Capture the cell that displays the provided text and extract its [X, Y] central coordinate. 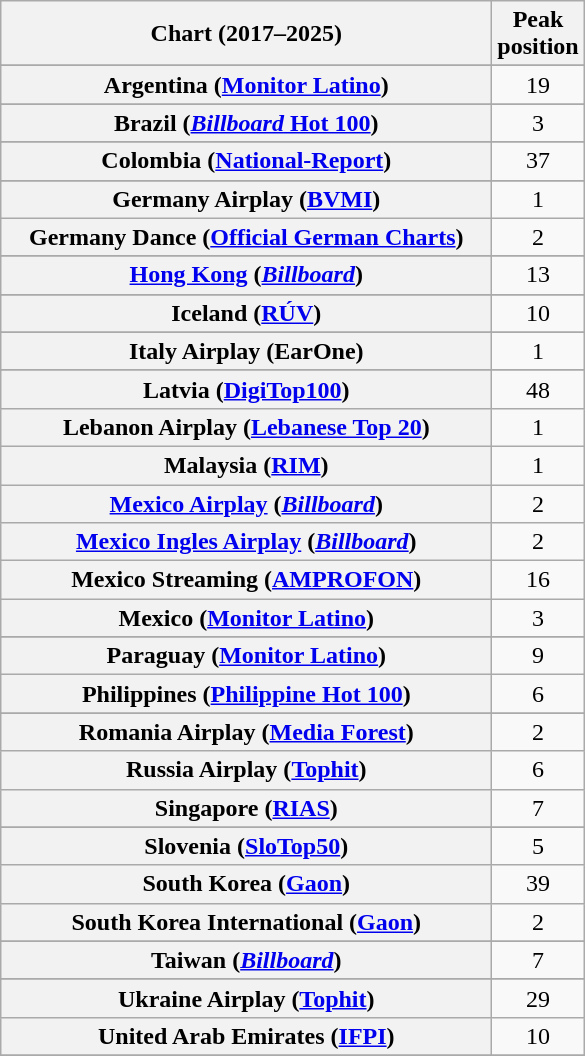
Malaysia (RIM) [246, 465]
Lebanon Airplay (Lebanese Top 20) [246, 427]
48 [538, 389]
37 [538, 161]
Romania Airplay (Media Forest) [246, 732]
Russia Airplay (Tophit) [246, 770]
Mexico Streaming (AMPROFON) [246, 580]
29 [538, 998]
Italy Airplay (EarOne) [246, 351]
Paraguay (Monitor Latino) [246, 656]
Brazil (Billboard Hot 100) [246, 123]
39 [538, 884]
Chart (2017–2025) [246, 34]
Philippines (Philippine Hot 100) [246, 694]
Latvia (DigiTop100) [246, 389]
Germany Airplay (BVMI) [246, 199]
16 [538, 580]
5 [538, 846]
Mexico (Monitor Latino) [246, 618]
Hong Kong (Billboard) [246, 275]
South Korea (Gaon) [246, 884]
9 [538, 656]
Slovenia (SloTop50) [246, 846]
Ukraine Airplay (Tophit) [246, 998]
South Korea International (Gaon) [246, 922]
United Arab Emirates (IFPI) [246, 1036]
Argentina (Monitor Latino) [246, 85]
Peakposition [538, 34]
Mexico Ingles Airplay (Billboard) [246, 542]
Colombia (National-Report) [246, 161]
13 [538, 275]
Iceland (RÚV) [246, 313]
Mexico Airplay (Billboard) [246, 503]
Singapore (RIAS) [246, 808]
Germany Dance (Official German Charts) [246, 237]
Taiwan (Billboard) [246, 960]
19 [538, 85]
